Scan for the cell matching the given text and deliver its [x, y] coordinate at center. 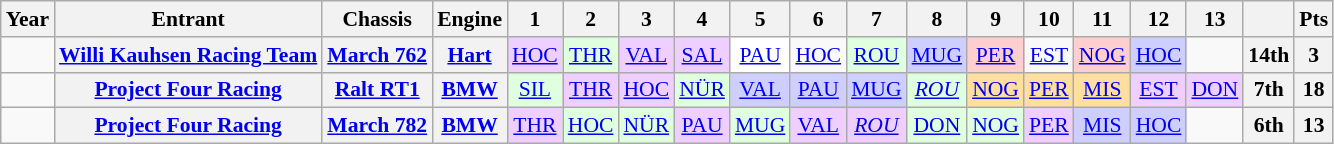
11 [1102, 19]
Chassis [377, 19]
6th [1268, 126]
4 [702, 19]
Engine [470, 19]
9 [996, 19]
2 [591, 19]
Year [28, 19]
10 [1049, 19]
Ralt RT1 [377, 90]
14th [1268, 55]
1 [535, 19]
Entrant [188, 19]
March 762 [377, 55]
Hart [470, 55]
Willi Kauhsen Racing Team [188, 55]
SIL [535, 90]
7 [876, 19]
12 [1159, 19]
5 [760, 19]
SAL [702, 55]
March 782 [377, 126]
Pts [1314, 19]
8 [938, 19]
7th [1268, 90]
6 [818, 19]
18 [1314, 90]
